Find where the given text appears and provide that cell's center as [X, Y] coordinate. 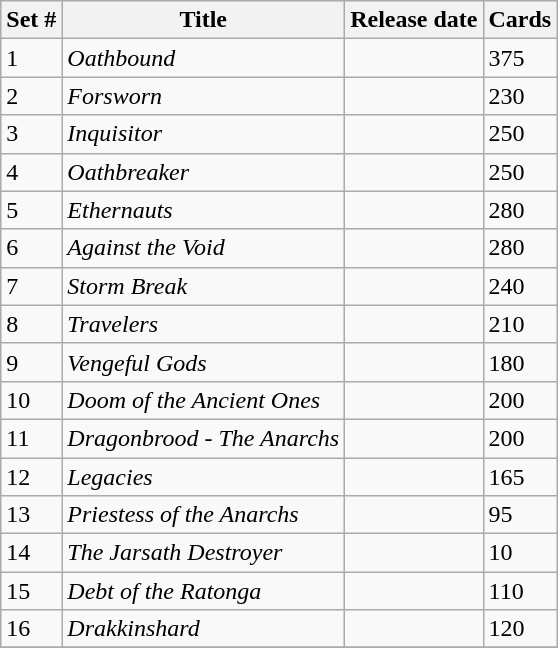
15 [32, 591]
Set # [32, 20]
The Jarsath Destroyer [204, 553]
240 [520, 286]
Cards [520, 20]
Oathbound [204, 58]
375 [520, 58]
Storm Break [204, 286]
11 [32, 438]
180 [520, 362]
7 [32, 286]
8 [32, 324]
Legacies [204, 477]
95 [520, 515]
Forsworn [204, 96]
1 [32, 58]
Oathbreaker [204, 172]
Ethernauts [204, 210]
4 [32, 172]
14 [32, 553]
Release date [414, 20]
Debt of the Ratonga [204, 591]
Travelers [204, 324]
2 [32, 96]
9 [32, 362]
Against the Void [204, 248]
Doom of the Ancient Ones [204, 400]
13 [32, 515]
Title [204, 20]
110 [520, 591]
165 [520, 477]
210 [520, 324]
Dragonbrood - The Anarchs [204, 438]
Vengeful Gods [204, 362]
12 [32, 477]
5 [32, 210]
120 [520, 629]
16 [32, 629]
Inquisitor [204, 134]
Priestess of the Anarchs [204, 515]
3 [32, 134]
230 [520, 96]
Drakkinshard [204, 629]
6 [32, 248]
